For the text-containing cell, return its midpoint in (x, y) coordinate format. 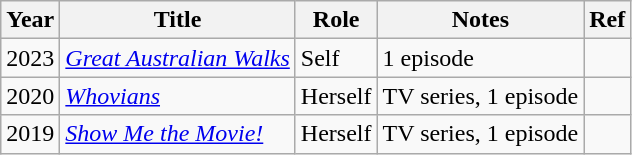
Great Australian Walks (178, 58)
Title (178, 20)
1 episode (480, 58)
2020 (30, 96)
2019 (30, 134)
Notes (480, 20)
Year (30, 20)
2023 (30, 58)
Role (336, 20)
Whovians (178, 96)
Self (336, 58)
Show Me the Movie! (178, 134)
Ref (608, 20)
